Determine the [X, Y] coordinate at the center of the cell enclosing the given text.  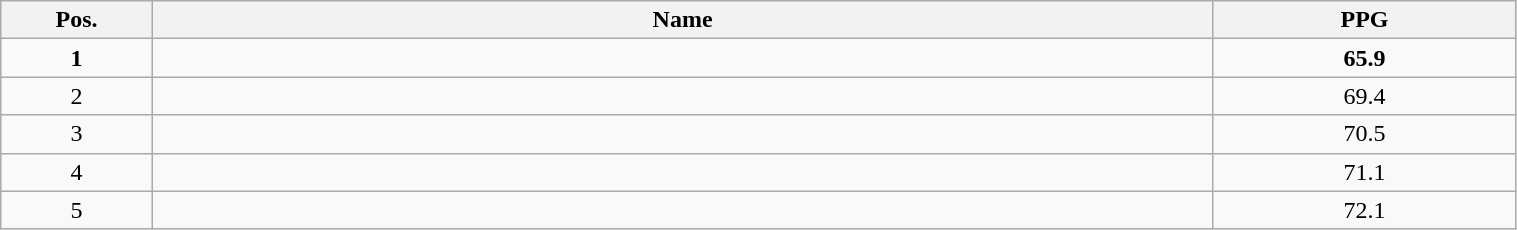
71.1 [1364, 172]
Pos. [77, 20]
72.1 [1364, 210]
Name [682, 20]
2 [77, 96]
5 [77, 210]
4 [77, 172]
70.5 [1364, 134]
3 [77, 134]
PPG [1364, 20]
65.9 [1364, 58]
69.4 [1364, 96]
1 [77, 58]
